Determine the [X, Y] coordinate at the center of the cell enclosing the given text.  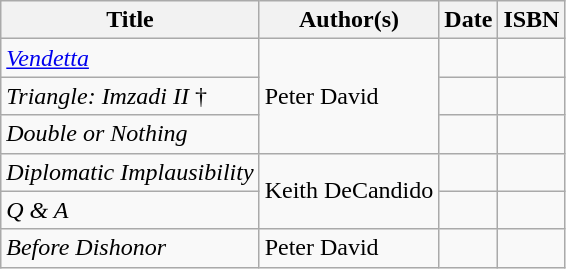
Double or Nothing [130, 134]
Title [130, 20]
ISBN [532, 20]
Diplomatic Implausibility [130, 172]
Author(s) [349, 20]
Q & A [130, 210]
Keith DeCandido [349, 191]
Triangle: Imzadi II † [130, 96]
Date [468, 20]
Before Dishonor [130, 248]
Vendetta [130, 58]
